Find where the given text appears and provide that cell's center as (x, y) coordinate. 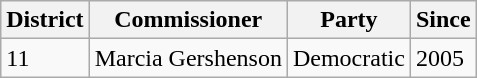
Since (443, 20)
2005 (443, 58)
Democratic (348, 58)
Party (348, 20)
Commissioner (188, 20)
Marcia Gershenson (188, 58)
11 (45, 58)
District (45, 20)
